Find where the given text appears and provide that cell's center as (X, Y) coordinate. 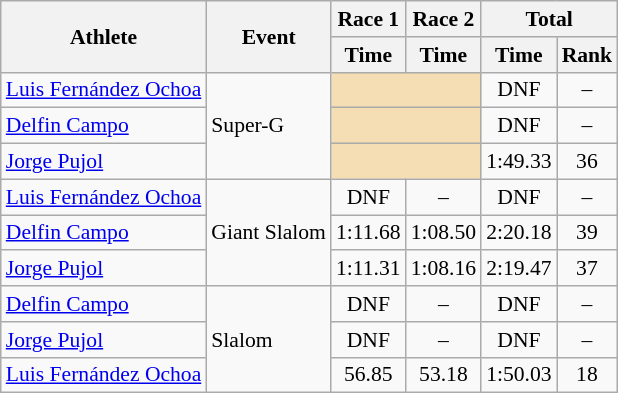
Slalom (268, 340)
1:49.33 (518, 162)
Total (549, 19)
Race 2 (444, 19)
Super-G (268, 126)
53.18 (444, 375)
Event (268, 36)
36 (588, 162)
37 (588, 269)
2:19.47 (518, 269)
2:20.18 (518, 233)
1:50.03 (518, 375)
1:11.31 (368, 269)
Rank (588, 55)
1:11.68 (368, 233)
1:08.16 (444, 269)
Race 1 (368, 19)
Athlete (104, 36)
Giant Slalom (268, 232)
18 (588, 375)
39 (588, 233)
56.85 (368, 375)
1:08.50 (444, 233)
